Capture the cell that displays the provided text and extract its [x, y] central coordinate. 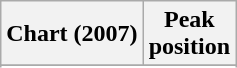
Peakposition [189, 34]
Chart (2007) [72, 34]
